Scan for the cell matching the given text and deliver its (X, Y) coordinate at center. 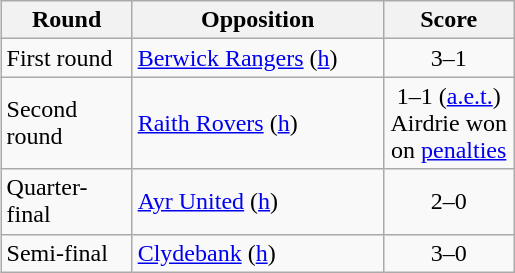
Opposition (258, 20)
Quarter-final (66, 202)
3–0 (448, 253)
Score (448, 20)
Raith Rovers (h) (258, 123)
Berwick Rangers (h) (258, 58)
Ayr United (h) (258, 202)
1–1 (a.e.t.) Airdrie won on penalties (448, 123)
Semi-final (66, 253)
Round (66, 20)
3–1 (448, 58)
First round (66, 58)
Second round (66, 123)
2–0 (448, 202)
Clydebank (h) (258, 253)
